From the cell containing the given text, extract its center point as [x, y] coordinate. 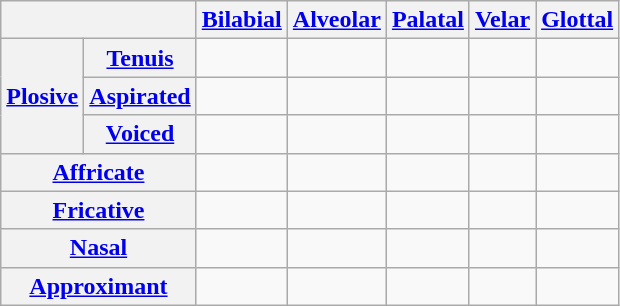
Alveolar [336, 20]
Aspirated [140, 96]
Approximant [98, 286]
Tenuis [140, 58]
Affricate [98, 172]
Glottal [578, 20]
Palatal [428, 20]
Velar [502, 20]
Plosive [42, 96]
Nasal [98, 248]
Fricative [98, 210]
Bilabial [242, 20]
Voiced [140, 134]
